Extract the (X, Y) coordinate from the center of the cell holding the provided text.  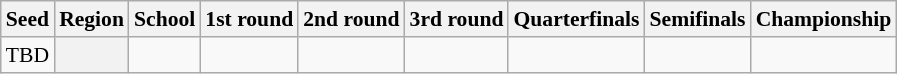
Region (92, 19)
Semifinals (698, 19)
1st round (249, 19)
2nd round (351, 19)
TBD (28, 55)
School (164, 19)
Quarterfinals (576, 19)
3rd round (457, 19)
Seed (28, 19)
Championship (824, 19)
